Output the (x, y) coordinate of the center of the cell containing the given text.  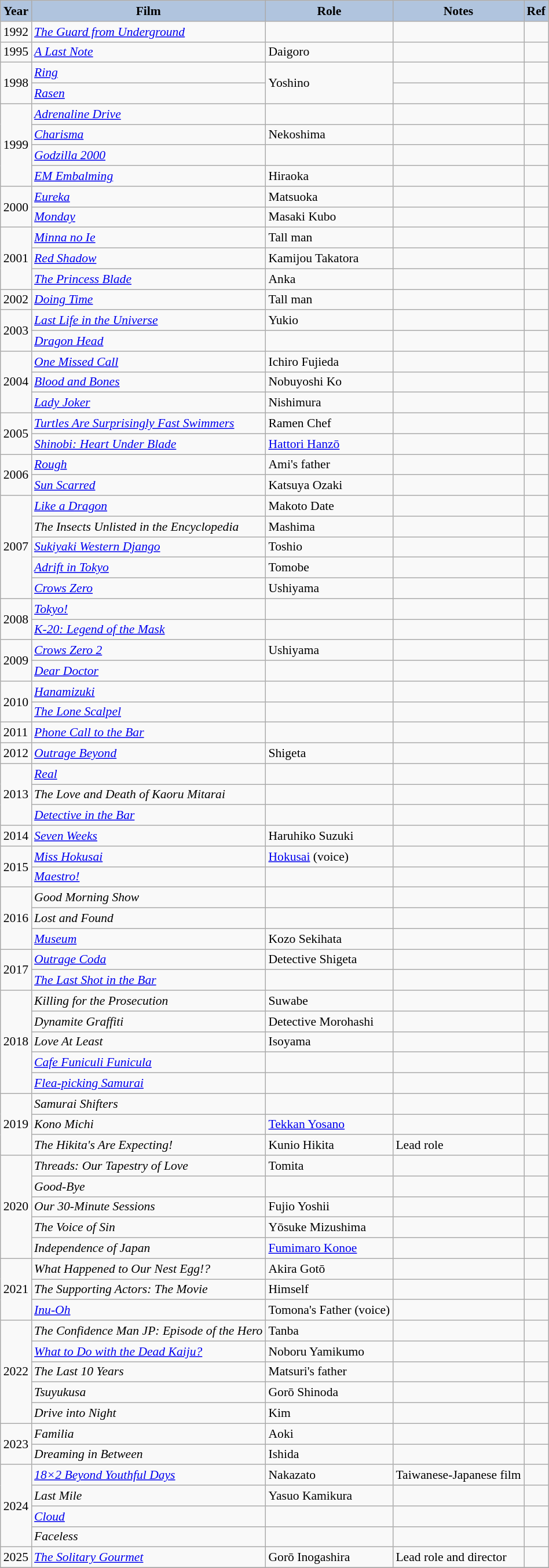
Detective in the Bar (148, 816)
Our 30-Minute Sessions (148, 1207)
2018 (16, 1042)
Minna no Ie (148, 238)
2021 (16, 1290)
Monday (148, 217)
Taiwanese-Japanese film (458, 1475)
Mashima (329, 527)
Godzilla 2000 (148, 156)
Cloud (148, 1516)
Lead role (458, 1145)
A Last Note (148, 52)
1998 (16, 83)
Daigoro (329, 52)
Last Mile (148, 1496)
Tanba (329, 1331)
Charisma (148, 135)
Rough (148, 465)
2013 (16, 794)
What Happened to Our Nest Egg!? (148, 1269)
Dear Doctor (148, 671)
Katsuya Ozaki (329, 486)
The Princess Blade (148, 279)
The Last Shot in the Bar (148, 981)
Crows Zero 2 (148, 651)
Nekoshima (329, 135)
Tsuyukusa (148, 1393)
Like a Dragon (148, 506)
Ref (536, 11)
Suwabe (329, 1001)
The Last 10 Years (148, 1372)
Tomobe (329, 568)
Blood and Bones (148, 382)
2008 (16, 619)
Kunio Hikita (329, 1145)
Yasuo Kamikura (329, 1496)
What to Do with the Dead Kaiju? (148, 1352)
Turtles Are Surprisingly Fast Swimmers (148, 424)
Nobuyoshi Ko (329, 382)
Dreaming in Between (148, 1455)
Role (329, 11)
Tomita (329, 1166)
Shigeta (329, 754)
Maestro! (148, 877)
Toshio (329, 547)
Last Life in the Universe (148, 321)
Inu-Oh (148, 1310)
Museum (148, 939)
Himself (329, 1290)
Gorō Inogashira (329, 1558)
Yōsuke Mizushima (329, 1228)
Independence of Japan (148, 1248)
Killing for the Prosecution (148, 1001)
Nishimura (329, 403)
2009 (16, 661)
2012 (16, 754)
The Hikita's Are Expecting! (148, 1145)
Matsuoka (329, 197)
Tokyo! (148, 609)
Kamijou Takatora (329, 259)
2022 (16, 1372)
EM Embalming (148, 176)
Sukiyaki Western Django (148, 547)
Ramen Chef (329, 424)
Yoshino (329, 83)
2016 (16, 918)
Tekkan Yosano (329, 1125)
Dynamite Graffiti (148, 1022)
2020 (16, 1207)
Outrage Coda (148, 960)
Year (16, 11)
Samurai Shifters (148, 1104)
1992 (16, 32)
Makoto Date (329, 506)
Lead role and director (458, 1558)
Good Morning Show (148, 898)
Hiraoka (329, 176)
Notes (458, 11)
Dragon Head (148, 341)
1995 (16, 52)
2011 (16, 733)
Kozo Sekihata (329, 939)
2000 (16, 207)
Kim (329, 1413)
The Love and Death of Kaoru Mitarai (148, 795)
2025 (16, 1558)
Fumimaro Konoe (329, 1248)
Crows Zero (148, 589)
2014 (16, 836)
2019 (16, 1124)
Love At Least (148, 1042)
Isoyama (329, 1042)
Adrenaline Drive (148, 114)
Familia (148, 1434)
Aoki (329, 1434)
2003 (16, 331)
Anka (329, 279)
Flea-picking Samurai (148, 1084)
Lost and Found (148, 919)
Matsuri's father (329, 1372)
Cafe Funiculi Funicula (148, 1063)
Noboru Yamikumo (329, 1352)
Doing Time (148, 300)
Akira Gotō (329, 1269)
Good-Bye (148, 1187)
The Guard from Underground (148, 32)
Threads: Our Tapestry of Love (148, 1166)
Real (148, 774)
The Supporting Actors: The Movie (148, 1290)
Gorō Shinoda (329, 1393)
Masaki Kubo (329, 217)
2001 (16, 258)
Tomona's Father (voice) (329, 1310)
Outrage Beyond (148, 754)
Eureka (148, 197)
Yukio (329, 321)
Adrift in Tokyo (148, 568)
Detective Morohashi (329, 1022)
2006 (16, 475)
The Confidence Man JP: Episode of the Hero (148, 1331)
The Insects Unlisted in the Encyclopedia (148, 527)
2024 (16, 1506)
Miss Hokusai (148, 857)
Fujio Yoshii (329, 1207)
Lady Joker (148, 403)
1999 (16, 145)
Ring (148, 73)
Faceless (148, 1537)
Nakazato (329, 1475)
2017 (16, 970)
Hanamizuki (148, 692)
Rasen (148, 94)
Hokusai (voice) (329, 857)
Drive into Night (148, 1413)
Phone Call to the Bar (148, 733)
The Lone Scalpel (148, 712)
Ichiro Fujieda (329, 362)
Shinobi: Heart Under Blade (148, 444)
Kono Michi (148, 1125)
Haruhiko Suzuki (329, 836)
Red Shadow (148, 259)
K-20: Legend of the Mask (148, 630)
The Voice of Sin (148, 1228)
Ishida (329, 1455)
18×2 Beyond Youthful Days (148, 1475)
Sun Scarred (148, 486)
2007 (16, 547)
Hattori Hanzō (329, 444)
2015 (16, 867)
Seven Weeks (148, 836)
Detective Shigeta (329, 960)
The Solitary Gourmet (148, 1558)
2002 (16, 300)
2004 (16, 382)
One Missed Call (148, 362)
Ami's father (329, 465)
2023 (16, 1444)
2010 (16, 702)
2005 (16, 434)
Film (148, 11)
